Find where the given text appears and provide that cell's center as (X, Y) coordinate. 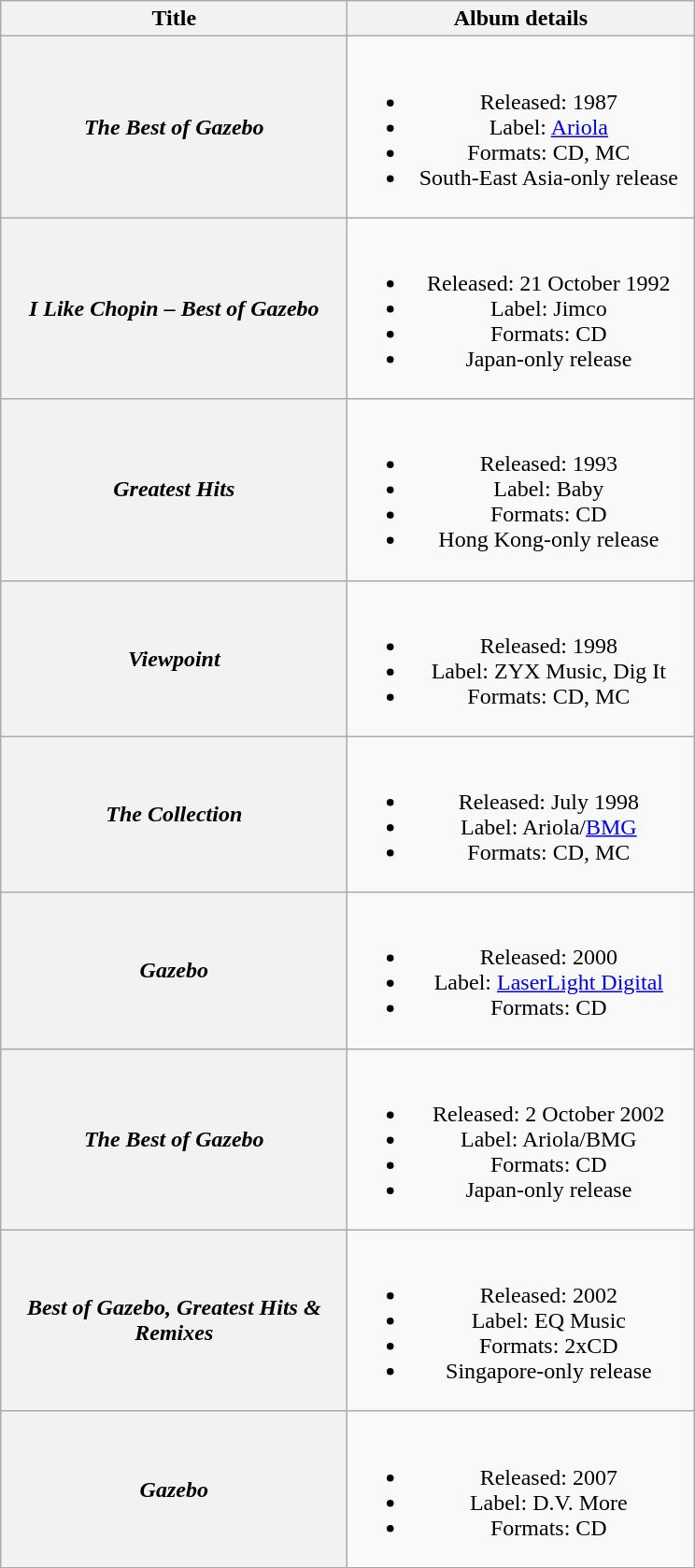
Released: July 1998Label: Ariola/BMGFormats: CD, MC (521, 815)
I Like Chopin – Best of Gazebo (174, 308)
Released: 1998Label: ZYX Music, Dig ItFormats: CD, MC (521, 658)
Released: 1993Label: BabyFormats: CDHong Kong-only release (521, 490)
Best of Gazebo, Greatest Hits & Remixes (174, 1320)
Greatest Hits (174, 490)
Released: 2007Label: D.V. MoreFormats: CD (521, 1490)
Album details (521, 19)
Released: 2000Label: LaserLight DigitalFormats: CD (521, 970)
The Collection (174, 815)
Released: 2 October 2002Label: Ariola/BMGFormats: CDJapan-only release (521, 1139)
Released: 21 October 1992Label: JimcoFormats: CDJapan-only release (521, 308)
Viewpoint (174, 658)
Released: 2002Label: EQ MusicFormats: 2xCDSingapore-only release (521, 1320)
Released: 1987Label: AriolaFormats: CD, MCSouth-East Asia-only release (521, 127)
Title (174, 19)
